Pinpoint the cell where the given text exists, returning its (x, y) midpoint coordinate. 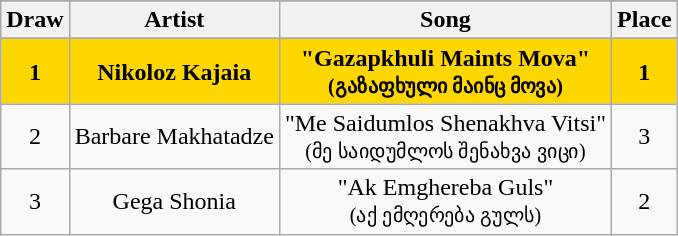
Gega Shonia (174, 202)
Artist (174, 20)
Barbare Makhatadze (174, 136)
Nikoloz Kajaia (174, 72)
"Ak Emghereba Guls"(აქ ემღერება გულს) (445, 202)
Draw (35, 20)
"Gazapkhuli Maints Mova"(გაზაფხული მაინც მოვა) (445, 72)
"Me Saidumlos Shenakhva Vitsi"(მე საიდუმლოს შენახვა ვიცი) (445, 136)
Song (445, 20)
Place (645, 20)
